Provide the [x, y] coordinate of the cell's center where the given text is located.  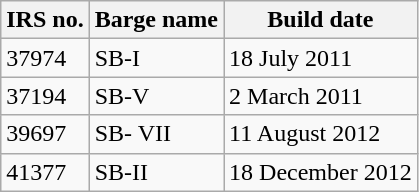
37194 [45, 96]
2 March 2011 [321, 96]
SB-I [156, 58]
SB-II [156, 172]
SB-V [156, 96]
Build date [321, 20]
Barge name [156, 20]
39697 [45, 134]
SB- VII [156, 134]
41377 [45, 172]
11 August 2012 [321, 134]
18 July 2011 [321, 58]
IRS no. [45, 20]
18 December 2012 [321, 172]
37974 [45, 58]
